Detect which cell encompasses the target text, then output its (X, Y) center coordinate. 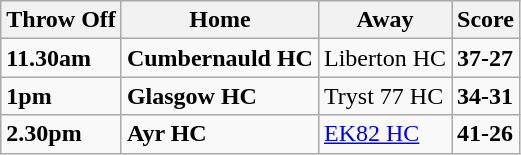
Cumbernauld HC (220, 58)
11.30am (62, 58)
37-27 (486, 58)
Throw Off (62, 20)
Ayr HC (220, 134)
Score (486, 20)
EK82 HC (384, 134)
Home (220, 20)
Liberton HC (384, 58)
Tryst 77 HC (384, 96)
Away (384, 20)
Glasgow HC (220, 96)
34-31 (486, 96)
41-26 (486, 134)
1pm (62, 96)
2.30pm (62, 134)
